Locate the cell with the specified text and output its (X, Y) center coordinate. 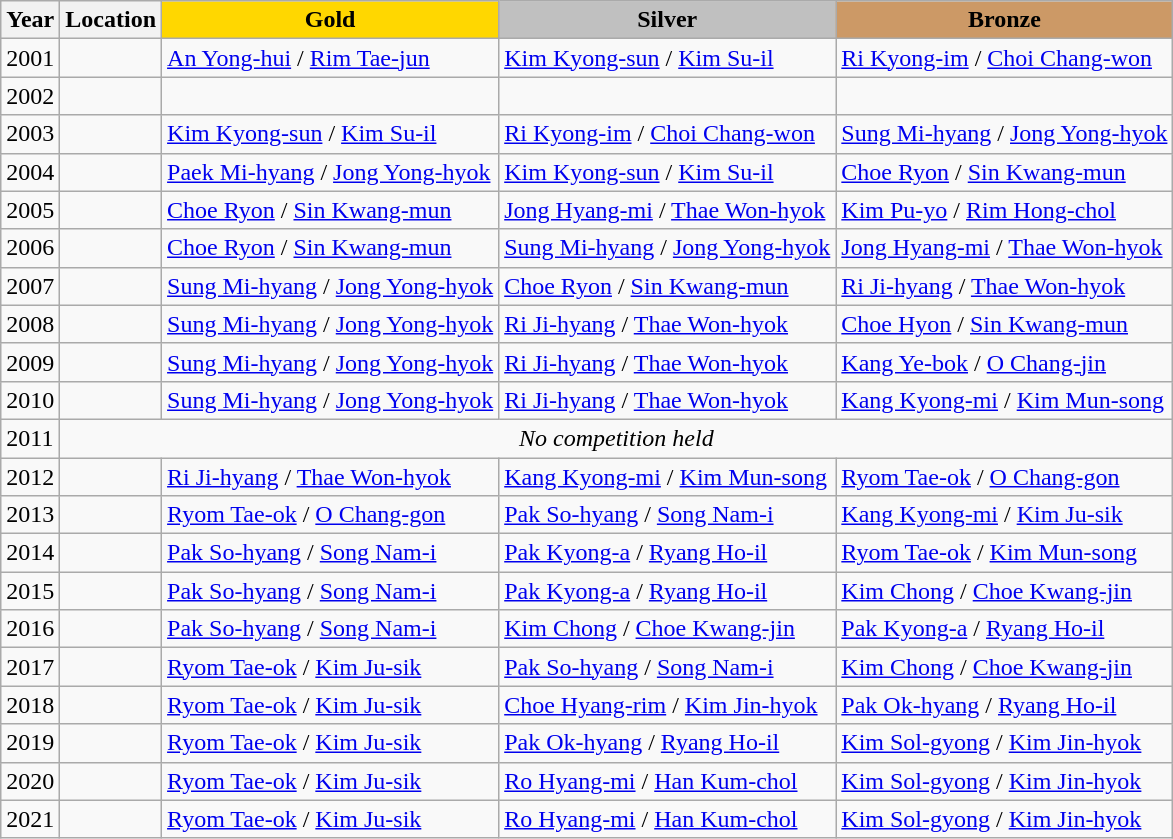
2011 (30, 438)
Choe Hyang-rim / Kim Jin-hyok (668, 705)
2006 (30, 248)
2004 (30, 172)
2002 (30, 96)
Kim Pu-yo / Rim Hong-chol (1004, 210)
2007 (30, 286)
2016 (30, 629)
Gold (330, 20)
2013 (30, 515)
2012 (30, 477)
No competition held (616, 438)
2005 (30, 210)
2021 (30, 819)
2001 (30, 58)
2010 (30, 400)
An Yong-hui / Rim Tae-jun (330, 58)
2019 (30, 743)
2017 (30, 667)
Year (30, 20)
Kang Ye-bok / O Chang-jin (1004, 362)
2003 (30, 134)
2009 (30, 362)
2015 (30, 591)
Ryom Tae-ok / Kim Mun-song (1004, 553)
Silver (668, 20)
Kang Kyong-mi / Kim Ju-sik (1004, 515)
Paek Mi-hyang / Jong Yong-hyok (330, 172)
2020 (30, 781)
2014 (30, 553)
2008 (30, 324)
Location (111, 20)
2018 (30, 705)
Bronze (1004, 20)
Choe Hyon / Sin Kwang-mun (1004, 324)
